Capture the cell that displays the provided text and extract its [X, Y] central coordinate. 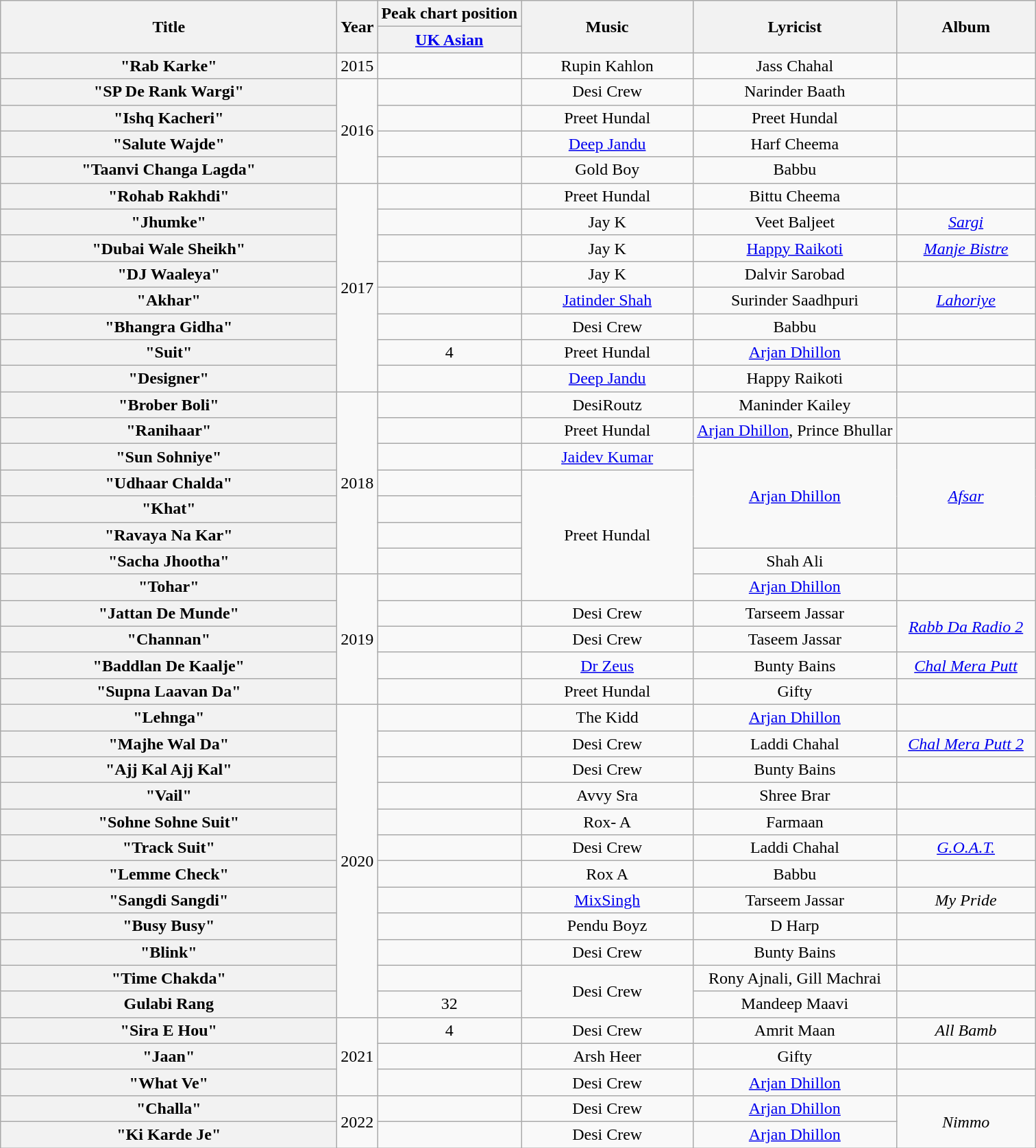
Shree Brar [795, 796]
DesiRoutz [607, 405]
"Jaan" [169, 1056]
Jaidev Kumar [607, 457]
Avvy Sra [607, 796]
"Udhaar Chalda" [169, 483]
"Salute Wajde" [169, 144]
"Lemme Check" [169, 874]
"Tohar" [169, 587]
"Designer" [169, 379]
"What Ve" [169, 1082]
2019 [358, 639]
Rabb Da Radio 2 [966, 626]
My Pride [966, 900]
Rox A [607, 874]
"Track Suit" [169, 848]
Peak chart position [449, 14]
2022 [358, 1121]
2017 [358, 287]
"DJ Waaleya" [169, 274]
"Lehnga" [169, 717]
32 [449, 1004]
Chal Mera Putt [966, 665]
2018 [358, 483]
"Sacha Jhootha" [169, 561]
All Bamb [966, 1030]
Gold Boy [607, 170]
"Blink" [169, 952]
"Ajj Kal Ajj Kal" [169, 770]
Mandeep Maavi [795, 1004]
"Majhe Wal Da" [169, 743]
"Suit" [169, 353]
Rox- A [607, 822]
2021 [358, 1056]
"Rohab Rakhdi" [169, 196]
Lahoriye [966, 300]
Harf Cheema [795, 144]
Maninder Kailey [795, 405]
Jass Chahal [795, 66]
Taseem Jassar [795, 639]
"Ishq Kacheri" [169, 118]
2015 [358, 66]
Shah Ali [795, 561]
Afsar [966, 496]
Veet Baljeet [795, 222]
"Ki Karde Je" [169, 1134]
Bittu Cheema [795, 196]
Nimmo [966, 1121]
"SP De Rank Wargi" [169, 92]
Music [607, 27]
Narinder Baath [795, 92]
Rony Ajnali, Gill Machrai [795, 978]
MixSingh [607, 900]
"Khat" [169, 509]
"Jattan De Munde" [169, 613]
Lyricist [795, 27]
Title [169, 27]
Dr Zeus [607, 665]
The Kidd [607, 717]
Jatinder Shah [607, 300]
"Baddlan De Kaalje" [169, 665]
Chal Mera Putt 2 [966, 743]
"Busy Busy" [169, 926]
"Rab Karke" [169, 66]
"Channan" [169, 639]
Arsh Heer [607, 1056]
"Sohne Sohne Suit" [169, 822]
"Time Chakda" [169, 978]
"Ranihaar" [169, 431]
D Harp [795, 926]
"Sun Sohniye" [169, 457]
Arjan Dhillon, Prince Bhullar [795, 431]
"Sira E Hou" [169, 1030]
"Ravaya Na Kar" [169, 535]
Rupin Kahlon [607, 66]
UK Asian [449, 40]
Surinder Saadhpuri [795, 300]
"Dubai Wale Sheikh" [169, 248]
G.O.A.T. [966, 848]
"Akhar" [169, 300]
"Sangdi Sangdi" [169, 900]
2016 [358, 131]
Gulabi Rang [169, 1004]
"Jhumke" [169, 222]
Pendu Boyz [607, 926]
Amrit Maan [795, 1030]
2020 [358, 860]
Manje Bistre [966, 248]
Dalvir Sarobad [795, 274]
"Supna Laavan Da" [169, 691]
"Taanvi Changa Lagda" [169, 170]
Album [966, 27]
"Challa" [169, 1108]
Farmaan [795, 822]
"Vail" [169, 796]
Sargi [966, 222]
"Bhangra Gidha" [169, 327]
Year [358, 27]
"Brober Boli" [169, 405]
